For the text-containing cell, return its midpoint in [X, Y] coordinate format. 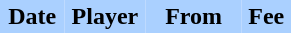
From [194, 16]
Player [106, 16]
Fee [266, 16]
Date [32, 16]
